Return the [x, y] coordinate for the center point of the cell that contains the specified text.  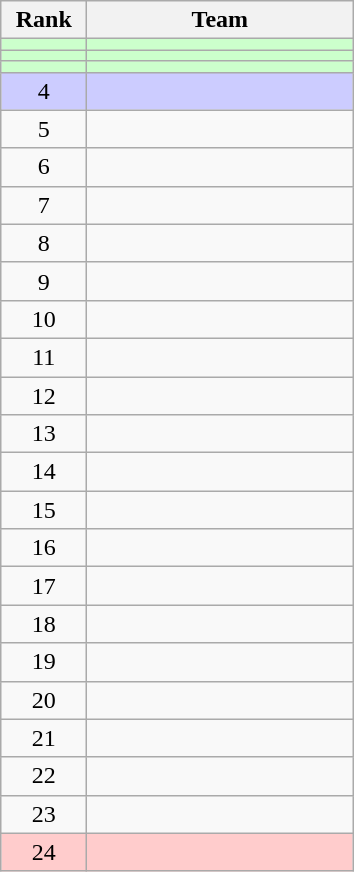
20 [44, 700]
13 [44, 434]
8 [44, 243]
9 [44, 281]
23 [44, 814]
24 [44, 852]
6 [44, 167]
11 [44, 357]
7 [44, 205]
19 [44, 662]
Team [220, 20]
14 [44, 472]
18 [44, 624]
15 [44, 510]
17 [44, 586]
5 [44, 129]
10 [44, 319]
4 [44, 91]
16 [44, 548]
21 [44, 738]
Rank [44, 20]
22 [44, 776]
12 [44, 395]
